Scan for the cell matching the given text and deliver its [x, y] coordinate at center. 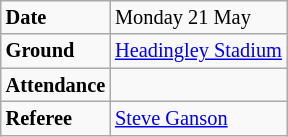
Headingley Stadium [198, 51]
Monday 21 May [198, 17]
Referee [56, 118]
Attendance [56, 85]
Steve Ganson [198, 118]
Date [56, 17]
Ground [56, 51]
